Pinpoint the cell where the given text exists, returning its (x, y) midpoint coordinate. 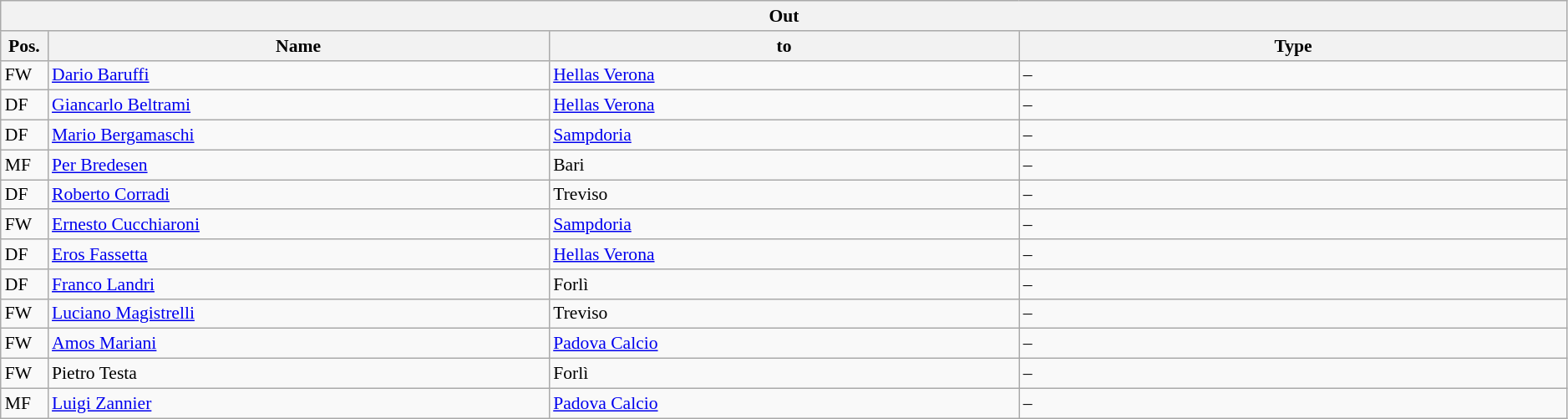
Giancarlo Beltrami (298, 105)
Amos Mariani (298, 344)
Eros Fassetta (298, 254)
Franco Landri (298, 284)
Pos. (24, 46)
Name (298, 46)
Out (784, 16)
Pietro Testa (298, 374)
Mario Bergamaschi (298, 135)
to (784, 46)
Luciano Magistrelli (298, 314)
Bari (784, 165)
Type (1293, 46)
Luigi Zannier (298, 403)
Ernesto Cucchiaroni (298, 225)
Roberto Corradi (298, 195)
Dario Baruffi (298, 75)
Per Bredesen (298, 165)
